Pinpoint the cell where the given text exists, returning its [x, y] midpoint coordinate. 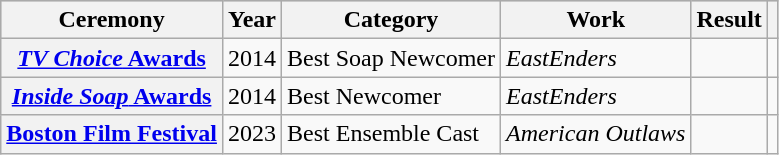
Best Newcomer [392, 96]
TV Choice Awards [112, 58]
American Outlaws [596, 134]
Work [596, 20]
Year [252, 20]
Boston Film Festival [112, 134]
Best Ensemble Cast [392, 134]
Inside Soap Awards [112, 96]
Category [392, 20]
Result [729, 20]
Ceremony [112, 20]
Best Soap Newcomer [392, 58]
2023 [252, 134]
